Return the [x, y] coordinate for the center point of the cell that contains the specified text.  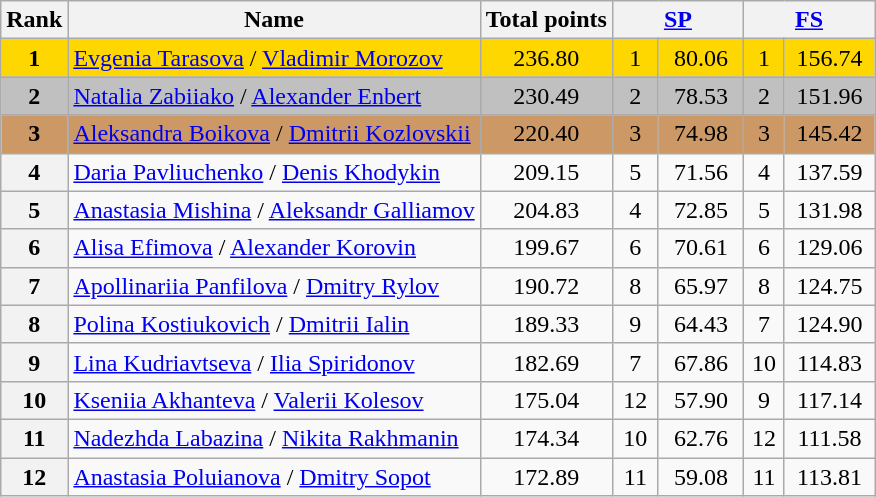
Natalia Zabiiako / Alexander Enbert [274, 96]
FS [808, 20]
Anastasia Mishina / Aleksandr Galliamov [274, 210]
124.75 [829, 286]
175.04 [546, 400]
204.83 [546, 210]
209.15 [546, 172]
Rank [34, 20]
Apollinariia Panfilova / Dmitry Rylov [274, 286]
129.06 [829, 248]
137.59 [829, 172]
Lina Kudriavtseva / Ilia Spiridonov [274, 362]
62.76 [700, 438]
74.98 [700, 134]
111.58 [829, 438]
71.56 [700, 172]
124.90 [829, 324]
199.67 [546, 248]
156.74 [829, 58]
Aleksandra Boikova / Dmitrii Kozlovskii [274, 134]
64.43 [700, 324]
SP [678, 20]
114.83 [829, 362]
65.97 [700, 286]
80.06 [700, 58]
70.61 [700, 248]
Evgenia Tarasova / Vladimir Morozov [274, 58]
117.14 [829, 400]
172.89 [546, 477]
78.53 [700, 96]
Total points [546, 20]
220.40 [546, 134]
182.69 [546, 362]
72.85 [700, 210]
Alisa Efimova / Alexander Korovin [274, 248]
131.98 [829, 210]
151.96 [829, 96]
Name [274, 20]
Anastasia Poluianova / Dmitry Sopot [274, 477]
190.72 [546, 286]
174.34 [546, 438]
57.90 [700, 400]
189.33 [546, 324]
Polina Kostiukovich / Dmitrii Ialin [274, 324]
113.81 [829, 477]
236.80 [546, 58]
Kseniia Akhanteva / Valerii Kolesov [274, 400]
230.49 [546, 96]
145.42 [829, 134]
Daria Pavliuchenko / Denis Khodykin [274, 172]
67.86 [700, 362]
59.08 [700, 477]
Nadezhda Labazina / Nikita Rakhmanin [274, 438]
